Search for the cell housing the specified text and yield its [X, Y] center coordinate. 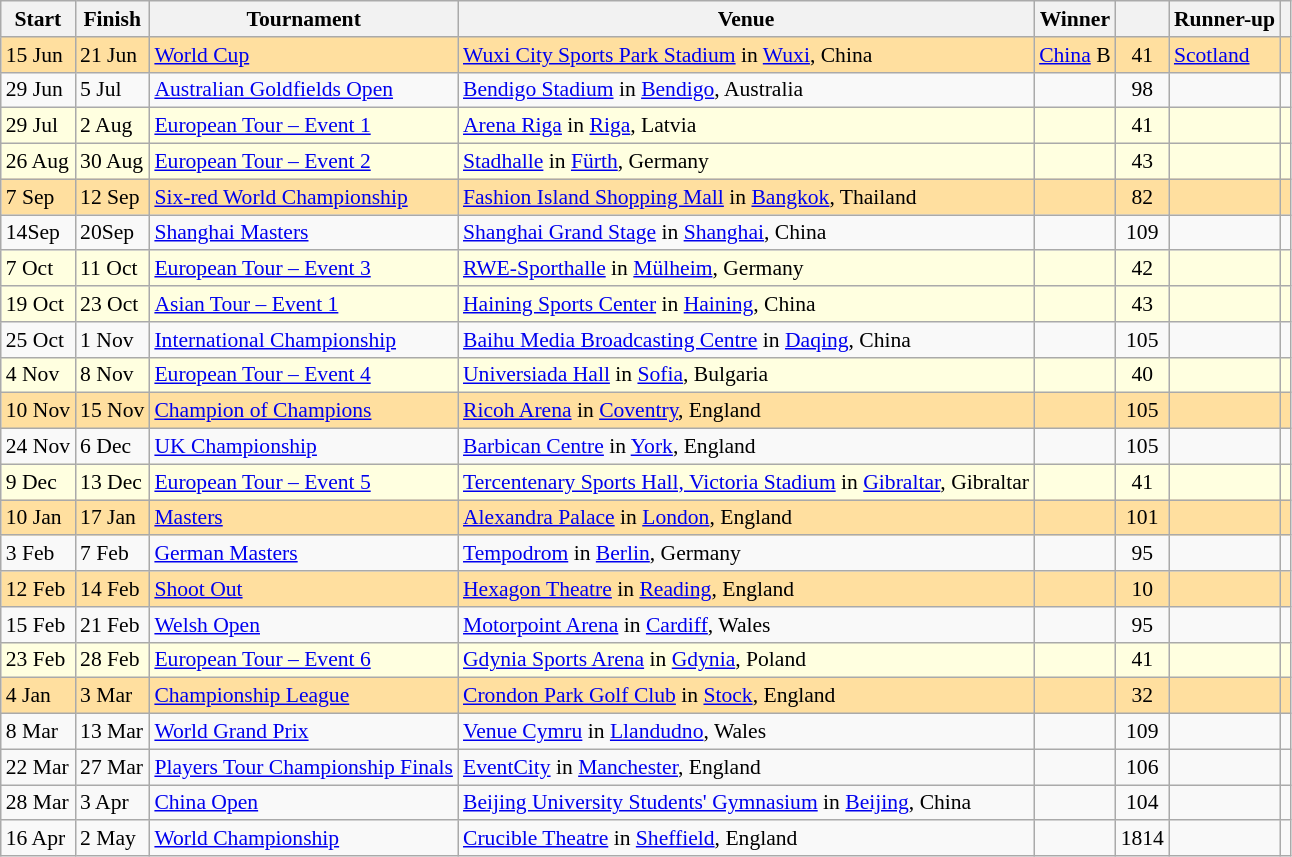
7 Feb [112, 554]
European Tour – Event 5 [304, 482]
3 Mar [112, 696]
8 Nov [112, 375]
Bendigo Stadium in Bendigo, Australia [746, 90]
Masters [304, 518]
21 Feb [112, 625]
15 Jun [38, 55]
European Tour – Event 3 [304, 269]
German Masters [304, 554]
European Tour – Event 4 [304, 375]
UK Championship [304, 447]
Crondon Park Golf Club in Stock, England [746, 696]
20Sep [112, 233]
27 Mar [112, 767]
Haining Sports Center in Haining, China [746, 304]
Start [38, 19]
China B [1074, 55]
101 [1142, 518]
22 Mar [38, 767]
25 Oct [38, 340]
98 [1142, 90]
Stadhalle in Fürth, Germany [746, 162]
9 Dec [38, 482]
26 Aug [38, 162]
13 Dec [112, 482]
Scotland [1224, 55]
Asian Tour – Event 1 [304, 304]
14 Feb [112, 589]
29 Jun [38, 90]
14Sep [38, 233]
Winner [1074, 19]
8 Mar [38, 732]
Welsh Open [304, 625]
EventCity in Manchester, England [746, 767]
China Open [304, 803]
13 Mar [112, 732]
23 Feb [38, 660]
6 Dec [112, 447]
Tempodrom in Berlin, Germany [746, 554]
17 Jan [112, 518]
4 Nov [38, 375]
15 Nov [112, 411]
28 Feb [112, 660]
10 Jan [38, 518]
1814 [1142, 839]
Crucible Theatre in Sheffield, England [746, 839]
Shanghai Grand Stage in Shanghai, China [746, 233]
32 [1142, 696]
11 Oct [112, 269]
Runner-up [1224, 19]
World Grand Prix [304, 732]
7 Sep [38, 197]
42 [1142, 269]
Venue Cymru in Llandudno, Wales [746, 732]
Tournament [304, 19]
2 Aug [112, 126]
106 [1142, 767]
7 Oct [38, 269]
12 Feb [38, 589]
Arena Riga in Riga, Latvia [746, 126]
Championship League [304, 696]
European Tour – Event 1 [304, 126]
Finish [112, 19]
Players Tour Championship Finals [304, 767]
3 Apr [112, 803]
3 Feb [38, 554]
Hexagon Theatre in Reading, England [746, 589]
4 Jan [38, 696]
Shoot Out [304, 589]
2 May [112, 839]
30 Aug [112, 162]
Tercentenary Sports Hall, Victoria Stadium in Gibraltar, Gibraltar [746, 482]
Six-red World Championship [304, 197]
European Tour – Event 6 [304, 660]
Shanghai Masters [304, 233]
16 Apr [38, 839]
82 [1142, 197]
28 Mar [38, 803]
Alexandra Palace in London, England [746, 518]
1 Nov [112, 340]
15 Feb [38, 625]
5 Jul [112, 90]
Beijing University Students' Gymnasium in Beijing, China [746, 803]
World Cup [304, 55]
10 Nov [38, 411]
Gdynia Sports Arena in Gdynia, Poland [746, 660]
21 Jun [112, 55]
40 [1142, 375]
International Championship [304, 340]
19 Oct [38, 304]
Ricoh Arena in Coventry, England [746, 411]
Australian Goldfields Open [304, 90]
23 Oct [112, 304]
24 Nov [38, 447]
European Tour – Event 2 [304, 162]
Barbican Centre in York, England [746, 447]
12 Sep [112, 197]
Champion of Champions [304, 411]
Universiada Hall in Sofia, Bulgaria [746, 375]
Baihu Media Broadcasting Centre in Daqing, China [746, 340]
104 [1142, 803]
29 Jul [38, 126]
Fashion Island Shopping Mall in Bangkok, Thailand [746, 197]
World Championship [304, 839]
Wuxi City Sports Park Stadium in Wuxi, China [746, 55]
Motorpoint Arena in Cardiff, Wales [746, 625]
10 [1142, 589]
Venue [746, 19]
RWE-Sporthalle in Mülheim, Germany [746, 269]
